Pinpoint the cell where the given text exists, returning its [X, Y] midpoint coordinate. 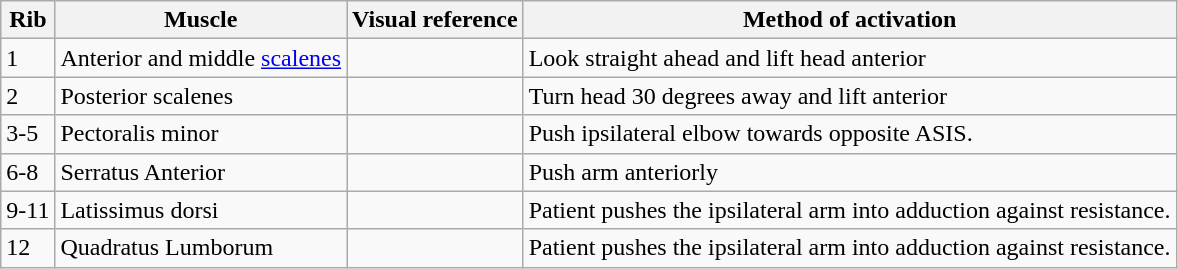
Push ipsilateral elbow towards opposite ASIS. [850, 134]
Muscle [201, 20]
3-5 [28, 134]
2 [28, 96]
Pectoralis minor [201, 134]
9-11 [28, 210]
12 [28, 248]
Turn head 30 degrees away and lift anterior [850, 96]
Visual reference [436, 20]
Quadratus Lumborum [201, 248]
Look straight ahead and lift head anterior [850, 58]
Serratus Anterior [201, 172]
1 [28, 58]
Method of activation [850, 20]
Anterior and middle scalenes [201, 58]
Posterior scalenes [201, 96]
Latissimus dorsi [201, 210]
6-8 [28, 172]
Rib [28, 20]
Push arm anteriorly [850, 172]
